Return [x, y] of the center of cell containing provided text 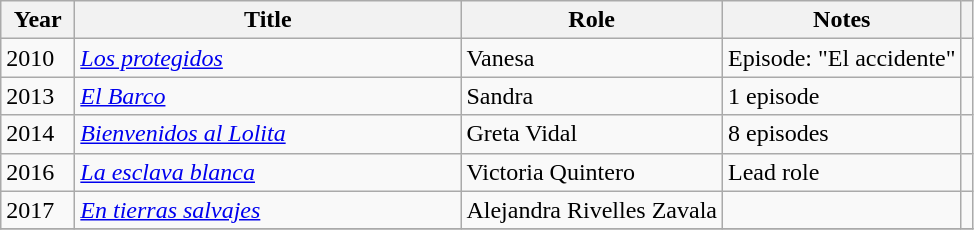
2010 [38, 58]
Victoria Quintero [592, 172]
Role [592, 20]
Los protegidos [268, 58]
2016 [38, 172]
Sandra [592, 96]
Title [268, 20]
8 episodes [842, 134]
1 episode [842, 96]
El Barco [268, 96]
La esclava blanca [268, 172]
2014 [38, 134]
Notes [842, 20]
Alejandra Rivelles Zavala [592, 210]
Year [38, 20]
2017 [38, 210]
Greta Vidal [592, 134]
Vanesa [592, 58]
2013 [38, 96]
Lead role [842, 172]
En tierras salvajes [268, 210]
Bienvenidos al Lolita [268, 134]
Episode: "El accidente" [842, 58]
